Locate the cell with the specified text and output its (x, y) center coordinate. 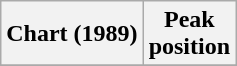
Peakposition (189, 34)
Chart (1989) (72, 34)
